Detect which cell encompasses the target text, then output its (x, y) center coordinate. 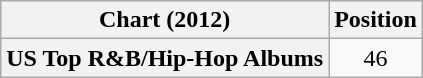
Position (376, 20)
US Top R&B/Hip-Hop Albums (165, 58)
46 (376, 58)
Chart (2012) (165, 20)
